Scan for the cell matching the given text and deliver its (X, Y) coordinate at center. 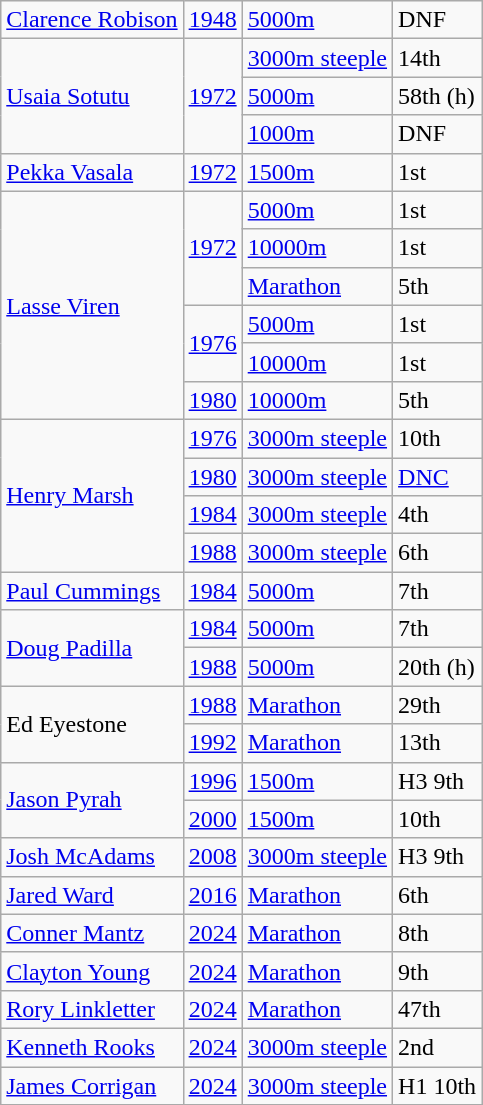
Josh McAdams (92, 857)
8th (438, 933)
Rory Linkletter (92, 1009)
Clayton Young (92, 971)
DNC (438, 477)
4th (438, 515)
Pekka Vasala (92, 172)
2016 (212, 895)
2000 (212, 819)
1948 (212, 20)
2008 (212, 857)
Ed Eyestone (92, 724)
James Corrigan (92, 1085)
13th (438, 743)
Jason Pyrah (92, 800)
1992 (212, 743)
Jared Ward (92, 895)
14th (438, 58)
H1 10th (438, 1085)
Lasse Viren (92, 305)
29th (438, 705)
1996 (212, 781)
Kenneth Rooks (92, 1047)
Conner Mantz (92, 933)
20th (h) (438, 667)
1000m (317, 134)
Usaia Sotutu (92, 96)
Clarence Robison (92, 20)
Henry Marsh (92, 495)
58th (h) (438, 96)
2nd (438, 1047)
Paul Cummings (92, 591)
9th (438, 971)
47th (438, 1009)
Doug Padilla (92, 648)
